Search for the cell housing the specified text and yield its (x, y) center coordinate. 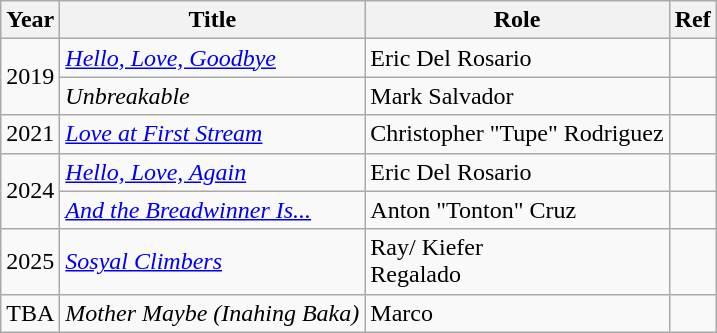
Mark Salvador (517, 96)
Anton "Tonton" Cruz (517, 210)
Ref (692, 20)
TBA (30, 313)
Love at First Stream (212, 134)
Ray/ KieferRegalado (517, 262)
Year (30, 20)
Role (517, 20)
2024 (30, 191)
2019 (30, 77)
Marco (517, 313)
Mother Maybe (Inahing Baka) (212, 313)
And the Breadwinner Is... (212, 210)
Hello, Love, Again (212, 172)
2025 (30, 262)
Christopher "Tupe" Rodriguez (517, 134)
Hello, Love, Goodbye (212, 58)
Sosyal Climbers (212, 262)
Unbreakable (212, 96)
2021 (30, 134)
Title (212, 20)
